Output the [X, Y] coordinate of the center of the cell containing the given text.  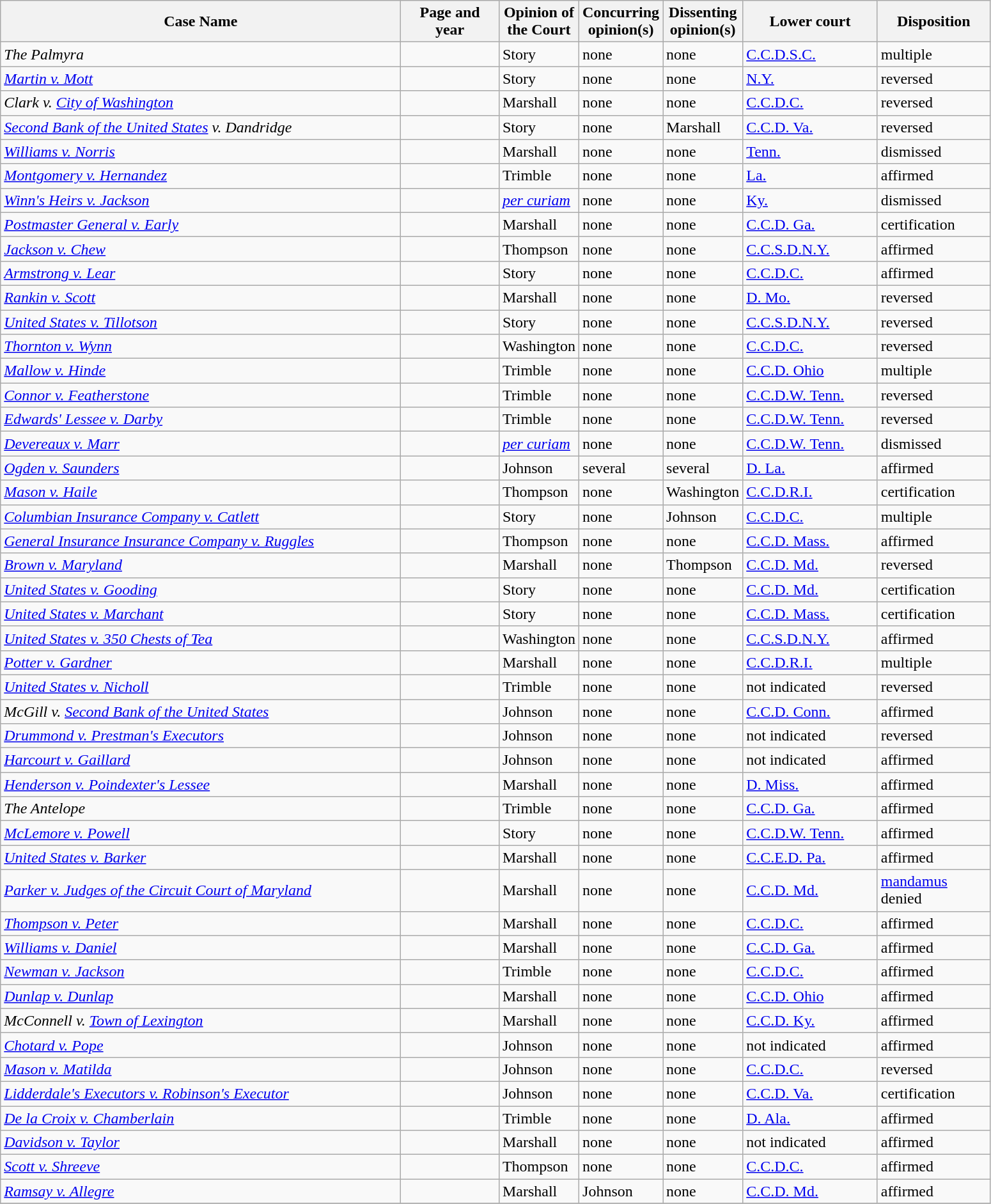
McGill v. Second Bank of the United States [201, 712]
Davidson v. Taylor [201, 1143]
Thornton v. Wynn [201, 347]
Lower court [811, 22]
C.C.D. Conn. [811, 712]
Opinion of the Court [538, 22]
N.Y. [811, 79]
Newman v. Jackson [201, 972]
United States v. Barker [201, 857]
D. Ala. [811, 1118]
Dunlap v. Dunlap [201, 996]
Second Bank of the United States v. Dandridge [201, 127]
Parker v. Judges of the Circuit Court of Maryland [201, 890]
Dissenting opinion(s) [703, 22]
Henderson v. Poindexter's Lessee [201, 785]
Jackson v. Chew [201, 249]
mandamus denied [933, 890]
Columbian Insurance Company v. Catlett [201, 517]
D. La. [811, 468]
Williams v. Norris [201, 152]
C.C.D. Ky. [811, 1020]
C.C.D.S.C. [811, 54]
McConnell v. Town of Lexington [201, 1020]
Mason v. Haile [201, 492]
Ramsay v. Allegre [201, 1191]
La. [811, 176]
Brown v. Maryland [201, 565]
D. Mo. [811, 297]
Ogden v. Saunders [201, 468]
Thompson v. Peter [201, 923]
The Antelope [201, 809]
Connor v. Featherstone [201, 395]
Clark v. City of Washington [201, 103]
Lidderdale's Executors v. Robinson's Executor [201, 1093]
United States v. Tillotson [201, 322]
Winn's Heirs v. Jackson [201, 200]
De la Croix v. Chamberlain [201, 1118]
The Palmyra [201, 54]
United States v. Marchant [201, 614]
Drummond v. Prestman's Executors [201, 736]
Armstrong v. Lear [201, 273]
Chotard v. Pope [201, 1045]
Edwards' Lessee v. Darby [201, 419]
United States v. Gooding [201, 590]
D. Miss. [811, 785]
General Insurance Insurance Company v. Ruggles [201, 541]
Postmaster General v. Early [201, 224]
Montgomery v. Hernandez [201, 176]
Martin v. Mott [201, 79]
Harcourt v. Gaillard [201, 760]
C.C.E.D. Pa. [811, 857]
Williams v. Daniel [201, 948]
Case Name [201, 22]
Potter v. Gardner [201, 662]
Disposition [933, 22]
Tenn. [811, 152]
Rankin v. Scott [201, 297]
United States v. 350 Chests of Tea [201, 638]
Devereaux v. Marr [201, 444]
United States v. Nicholl [201, 687]
Mason v. Matilda [201, 1069]
Page and year [450, 22]
Scott v. Shreeve [201, 1167]
Ky. [811, 200]
Mallow v. Hinde [201, 371]
McLemore v. Powell [201, 833]
Concurring opinion(s) [621, 22]
